Detect which cell encompasses the target text, then output its (x, y) center coordinate. 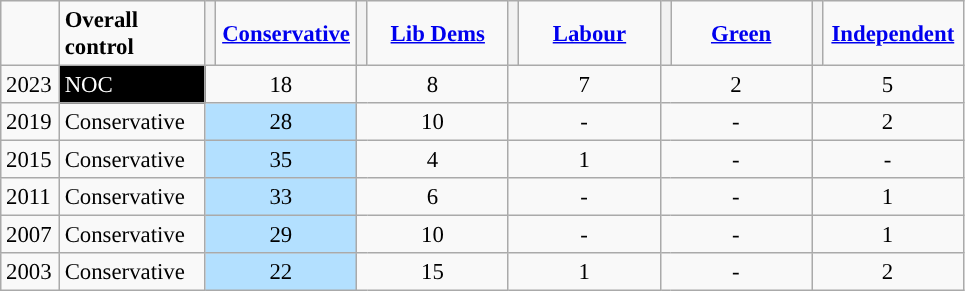
33 (281, 197)
2023 (30, 85)
29 (281, 235)
35 (281, 160)
NOC (132, 85)
4 (433, 160)
2015 (30, 160)
2019 (30, 122)
2007 (30, 235)
Labour (590, 34)
Independent (892, 34)
7 (584, 85)
Lib Dems (438, 34)
8 (433, 85)
Green (742, 34)
6 (433, 197)
5 (888, 85)
18 (281, 85)
Overall control (132, 34)
2011 (30, 197)
28 (281, 122)
